Locate the cell with the specified text and output its (X, Y) center coordinate. 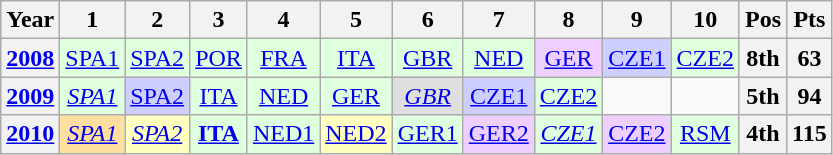
5th (762, 96)
Pts (810, 20)
2008 (30, 58)
63 (810, 58)
GER1 (428, 134)
2009 (30, 96)
NED2 (356, 134)
9 (637, 20)
7 (498, 20)
FRA (283, 58)
NED1 (283, 134)
POR (219, 58)
GER2 (498, 134)
2 (158, 20)
8th (762, 58)
8 (568, 20)
Pos (762, 20)
3 (219, 20)
4 (283, 20)
Year (30, 20)
115 (810, 134)
6 (428, 20)
5 (356, 20)
1 (92, 20)
4th (762, 134)
94 (810, 96)
RSM (705, 134)
10 (705, 20)
2010 (30, 134)
